Pinpoint the cell where the given text exists, returning its [X, Y] midpoint coordinate. 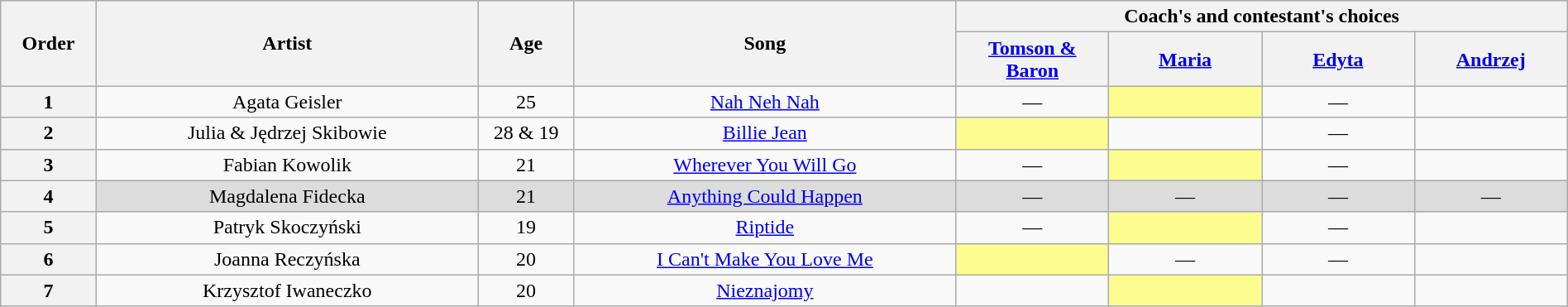
Riptide [765, 228]
Magdalena Fidecka [287, 196]
Nieznajomy [765, 290]
Artist [287, 43]
Age [526, 43]
28 & 19 [526, 133]
5 [49, 228]
I Can't Make You Love Me [765, 259]
Agata Geisler [287, 102]
Wherever You Will Go [765, 165]
1 [49, 102]
Maria [1186, 60]
Nah Neh Nah [765, 102]
Anything Could Happen [765, 196]
Patryk Skoczyński [287, 228]
19 [526, 228]
Andrzej [1490, 60]
Edyta [1338, 60]
Fabian Kowolik [287, 165]
2 [49, 133]
Krzysztof Iwaneczko [287, 290]
Billie Jean [765, 133]
Coach's and contestant's choices [1262, 17]
Julia & Jędrzej Skibowie [287, 133]
4 [49, 196]
Order [49, 43]
25 [526, 102]
3 [49, 165]
Song [765, 43]
Tomson & Baron [1032, 60]
6 [49, 259]
Joanna Reczyńska [287, 259]
7 [49, 290]
